Capture the cell that displays the provided text and extract its (X, Y) central coordinate. 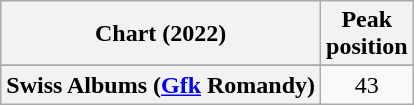
43 (367, 85)
Peakposition (367, 34)
Swiss Albums (Gfk Romandy) (161, 85)
Chart (2022) (161, 34)
